Return (X, Y) of the center of cell containing provided text 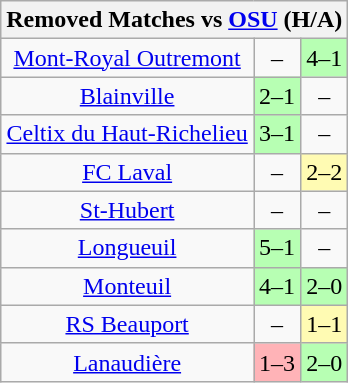
2–1 (278, 96)
Blainville (128, 96)
2–2 (324, 172)
5–1 (278, 248)
Monteuil (128, 286)
3–1 (278, 134)
St-Hubert (128, 210)
1–1 (324, 324)
Celtix du Haut-Richelieu (128, 134)
Lanaudière (128, 362)
Removed Matches vs OSU (H/A) (174, 20)
Longueuil (128, 248)
1–3 (278, 362)
FC Laval (128, 172)
RS Beauport (128, 324)
Mont-Royal Outremont (128, 58)
